For the text-containing cell, return its midpoint in (x, y) coordinate format. 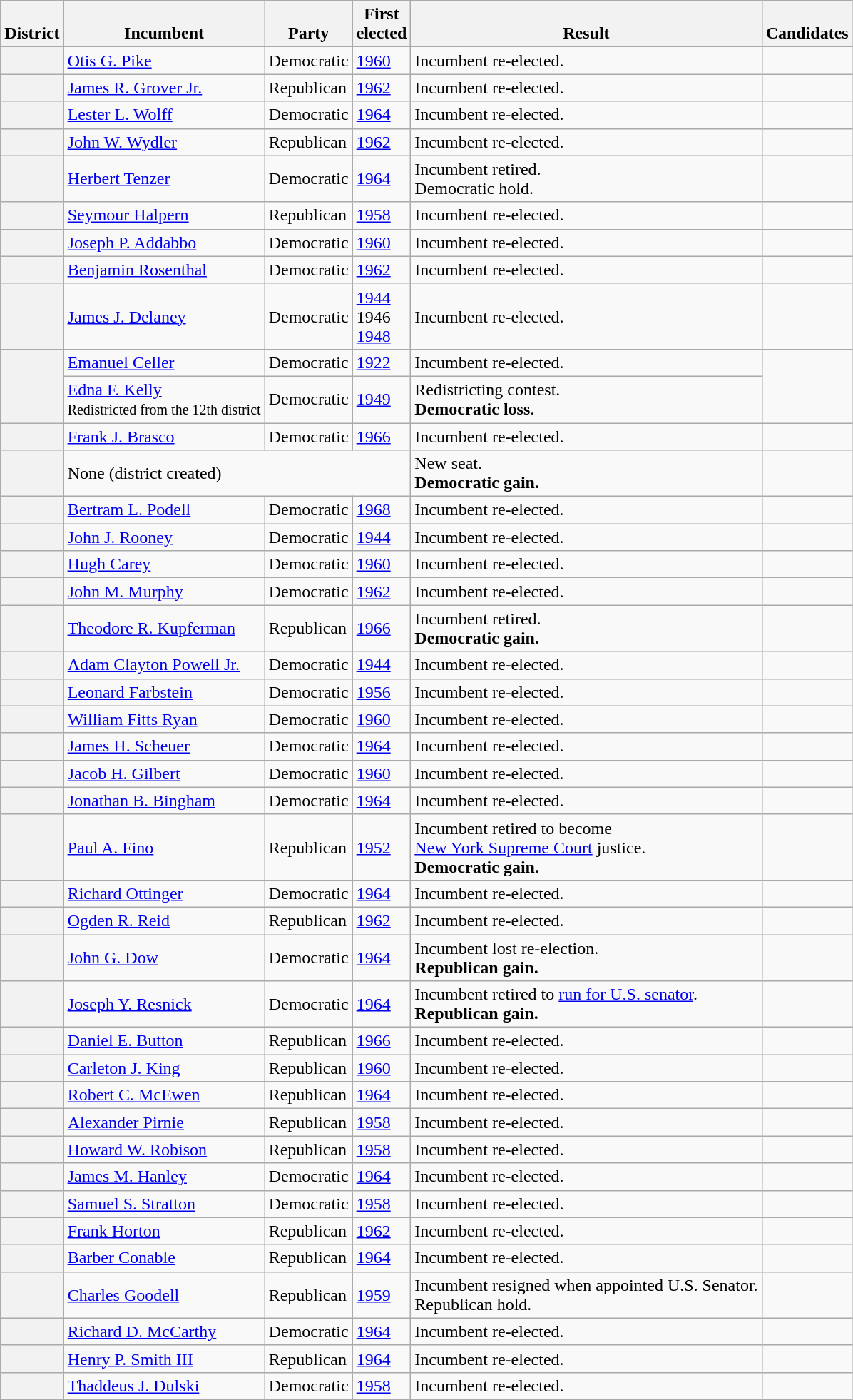
Paul A. Fino (164, 847)
Barber Conable (164, 1258)
Seymour Halpern (164, 215)
Jacob H. Gilbert (164, 773)
Daniel E. Button (164, 1041)
Henry P. Smith III (164, 1359)
Emanuel Celler (164, 362)
1959 (382, 1294)
John W. Wydler (164, 142)
1952 (382, 847)
Frank Horton (164, 1231)
Joseph Y. Resnick (164, 1005)
Samuel S. Stratton (164, 1204)
Party (308, 24)
1968 (382, 510)
Incumbent retired to run for U.S. senator.Republican gain. (586, 1005)
Firstelected (382, 24)
Theodore R. Kupferman (164, 628)
Redistricting contest.Democratic loss. (586, 400)
None (district created) (237, 474)
Incumbent lost re-election.Republican gain. (586, 958)
James H. Scheuer (164, 746)
Incumbent retired to becomeNew York Supreme Court justice.Democratic gain. (586, 847)
Carleton J. King (164, 1068)
Richard Ottinger (164, 893)
Lester L. Wolff (164, 115)
District (32, 24)
New seat.Democratic gain. (586, 474)
James R. Grover Jr. (164, 88)
Incumbent retired.Democratic gain. (586, 628)
James J. Delaney (164, 316)
1956 (382, 692)
Robert C. McEwen (164, 1095)
Bertram L. Podell (164, 510)
Joseph P. Addabbo (164, 243)
1922 (382, 362)
1949 (382, 400)
Richard D. McCarthy (164, 1331)
James M. Hanley (164, 1177)
19441946 1948 (382, 316)
Hugh Carey (164, 564)
Herbert Tenzer (164, 178)
Thaddeus J. Dulski (164, 1386)
Incumbent retired.Democratic hold. (586, 178)
John G. Dow (164, 958)
William Fitts Ryan (164, 719)
Incumbent (164, 24)
Incumbent resigned when appointed U.S. Senator.Republican hold. (586, 1294)
John M. Murphy (164, 592)
Ogden R. Reid (164, 920)
Candidates (807, 24)
Howard W. Robison (164, 1150)
Benjamin Rosenthal (164, 270)
Adam Clayton Powell Jr. (164, 665)
Jonathan B. Bingham (164, 801)
Result (586, 24)
Otis G. Pike (164, 61)
Leonard Farbstein (164, 692)
Frank J. Brasco (164, 436)
Alexander Pirnie (164, 1122)
Edna F. KellyRedistricted from the 12th district (164, 400)
Charles Goodell (164, 1294)
John J. Rooney (164, 537)
